For the text-containing cell, return its midpoint in [x, y] coordinate format. 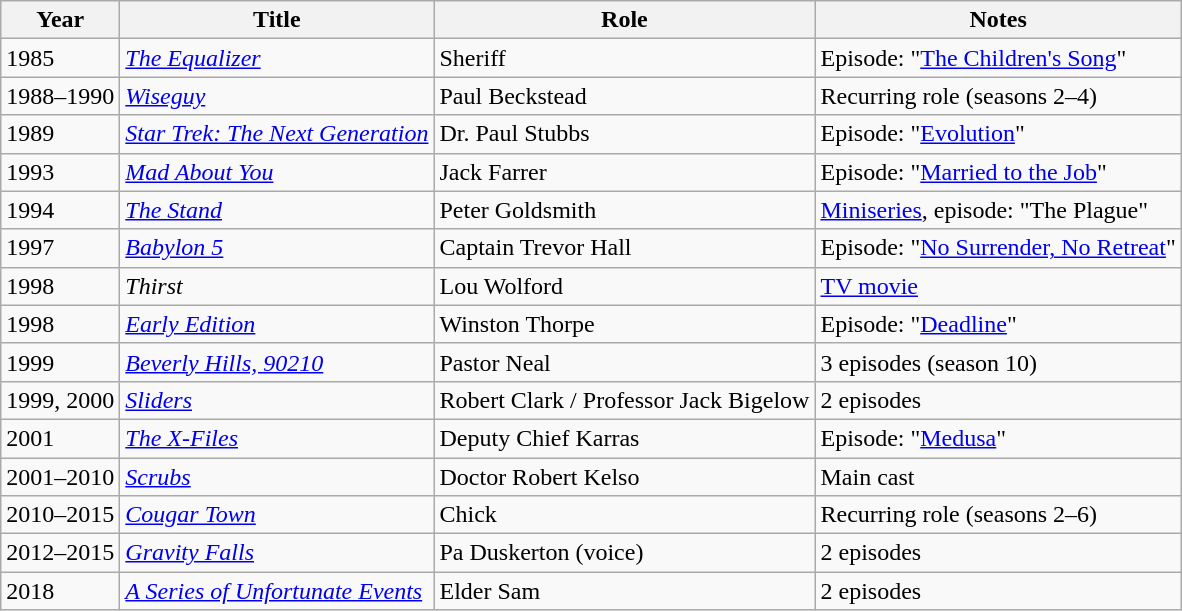
Mad About You [277, 172]
3 episodes (season 10) [998, 362]
Episode: "Evolution" [998, 134]
1989 [60, 134]
2018 [60, 591]
1994 [60, 210]
2001 [60, 438]
1999 [60, 362]
Robert Clark / Professor Jack Bigelow [624, 400]
Episode: "Deadline" [998, 324]
Notes [998, 20]
Gravity Falls [277, 553]
Main cast [998, 477]
Episode: "No Surrender, No Retreat" [998, 248]
TV movie [998, 286]
Episode: "Medusa" [998, 438]
Year [60, 20]
2010–2015 [60, 515]
2001–2010 [60, 477]
1997 [60, 248]
Jack Farrer [624, 172]
Recurring role (seasons 2–4) [998, 96]
Episode: "Married to the Job" [998, 172]
Babylon 5 [277, 248]
Miniseries, episode: "The Plague" [998, 210]
Dr. Paul Stubbs [624, 134]
Winston Thorpe [624, 324]
Deputy Chief Karras [624, 438]
A Series of Unfortunate Events [277, 591]
Sliders [277, 400]
Lou Wolford [624, 286]
Early Edition [277, 324]
1985 [60, 58]
Recurring role (seasons 2–6) [998, 515]
1988–1990 [60, 96]
Thirst [277, 286]
Pa Duskerton (voice) [624, 553]
The Stand [277, 210]
1993 [60, 172]
Title [277, 20]
The Equalizer [277, 58]
Wiseguy [277, 96]
The X-Files [277, 438]
Scrubs [277, 477]
Star Trek: The Next Generation [277, 134]
2012–2015 [60, 553]
Role [624, 20]
Chick [624, 515]
Peter Goldsmith [624, 210]
Sheriff [624, 58]
Episode: "The Children's Song" [998, 58]
Captain Trevor Hall [624, 248]
Doctor Robert Kelso [624, 477]
Cougar Town [277, 515]
Paul Beckstead [624, 96]
Beverly Hills, 90210 [277, 362]
Pastor Neal [624, 362]
Elder Sam [624, 591]
1999, 2000 [60, 400]
